Return (x, y) of the center of cell containing provided text 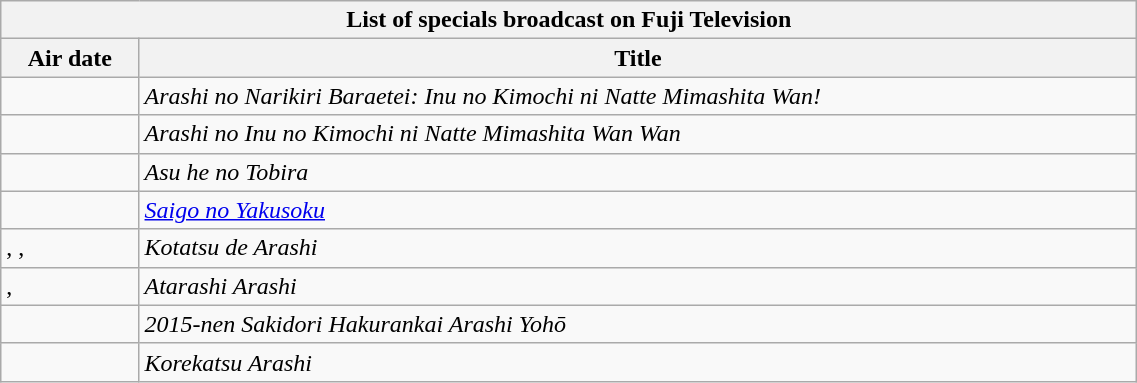
Kotatsu de Arashi (638, 248)
Asu he no Tobira (638, 172)
2015-nen Sakidori Hakurankai Arashi Yohō (638, 324)
List of specials broadcast on Fuji Television (569, 20)
Arashi no Narikiri Baraetei: Inu no Kimochi ni Natte Mimashita Wan! (638, 96)
Title (638, 58)
Saigo no Yakusoku (638, 210)
, , (70, 248)
Korekatsu Arashi (638, 362)
Arashi no Inu no Kimochi ni Natte Mimashita Wan Wan (638, 134)
Air date (70, 58)
Atarashi Arashi (638, 286)
, (70, 286)
